Provide the [X, Y] coordinate of the cell's center where the given text is located.  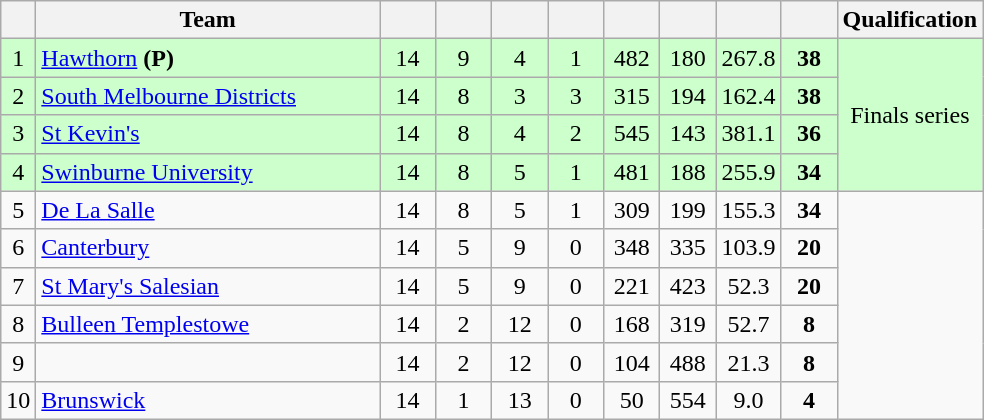
180 [688, 58]
St Mary's Salesian [208, 286]
9.0 [748, 400]
36 [809, 134]
545 [632, 134]
Swinburne University [208, 172]
52.3 [748, 286]
Brunswick [208, 400]
335 [688, 248]
50 [632, 400]
481 [632, 172]
Canterbury [208, 248]
Team [208, 20]
52.7 [748, 324]
Bulleen Templestowe [208, 324]
423 [688, 286]
319 [688, 324]
104 [632, 362]
482 [632, 58]
309 [632, 210]
554 [688, 400]
221 [632, 286]
194 [688, 96]
143 [688, 134]
155.3 [748, 210]
13 [520, 400]
10 [18, 400]
7 [18, 286]
381.1 [748, 134]
199 [688, 210]
6 [18, 248]
Qualification [910, 20]
De La Salle [208, 210]
255.9 [748, 172]
488 [688, 362]
348 [632, 248]
Hawthorn (P) [208, 58]
267.8 [748, 58]
162.4 [748, 96]
21.3 [748, 362]
St Kevin's [208, 134]
168 [632, 324]
188 [688, 172]
315 [632, 96]
103.9 [748, 248]
South Melbourne Districts [208, 96]
Finals series [910, 115]
